Pinpoint the cell where the given text exists, returning its [x, y] midpoint coordinate. 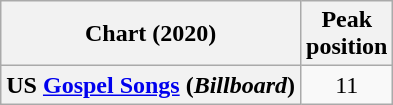
Chart (2020) [151, 34]
11 [347, 85]
Peak position [347, 34]
US Gospel Songs (Billboard) [151, 85]
